Pinpoint the cell where the given text exists, returning its (x, y) midpoint coordinate. 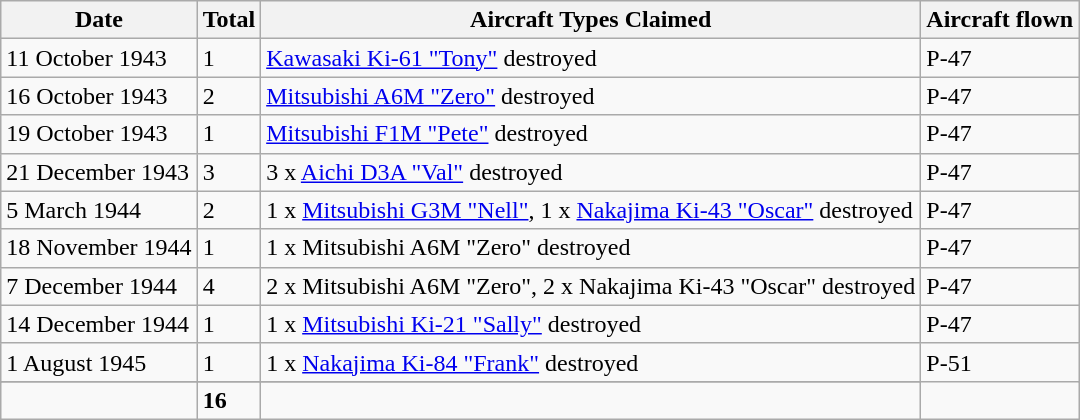
16 (229, 400)
Date (99, 20)
Kawasaki Ki-61 "Tony" destroyed (591, 58)
4 (229, 286)
1 x Mitsubishi A6M "Zero" destroyed (591, 248)
1 x Mitsubishi G3M "Nell", 1 x Nakajima Ki-43 "Oscar" destroyed (591, 210)
14 December 1944 (99, 324)
19 October 1943 (99, 134)
3 x Aichi D3A "Val" destroyed (591, 172)
1 x Mitsubishi Ki-21 "Sally" destroyed (591, 324)
1 August 1945 (99, 362)
Mitsubishi F1M "Pete" destroyed (591, 134)
16 October 1943 (99, 96)
5 March 1944 (99, 210)
Mitsubishi A6M "Zero" destroyed (591, 96)
Aircraft Types Claimed (591, 20)
1 x Nakajima Ki-84 "Frank" destroyed (591, 362)
11 October 1943 (99, 58)
18 November 1944 (99, 248)
Total (229, 20)
3 (229, 172)
7 December 1944 (99, 286)
P-51 (1000, 362)
21 December 1943 (99, 172)
Aircraft flown (1000, 20)
2 x Mitsubishi A6M "Zero", 2 x Nakajima Ki-43 "Oscar" destroyed (591, 286)
